Search for the cell housing the specified text and yield its (X, Y) center coordinate. 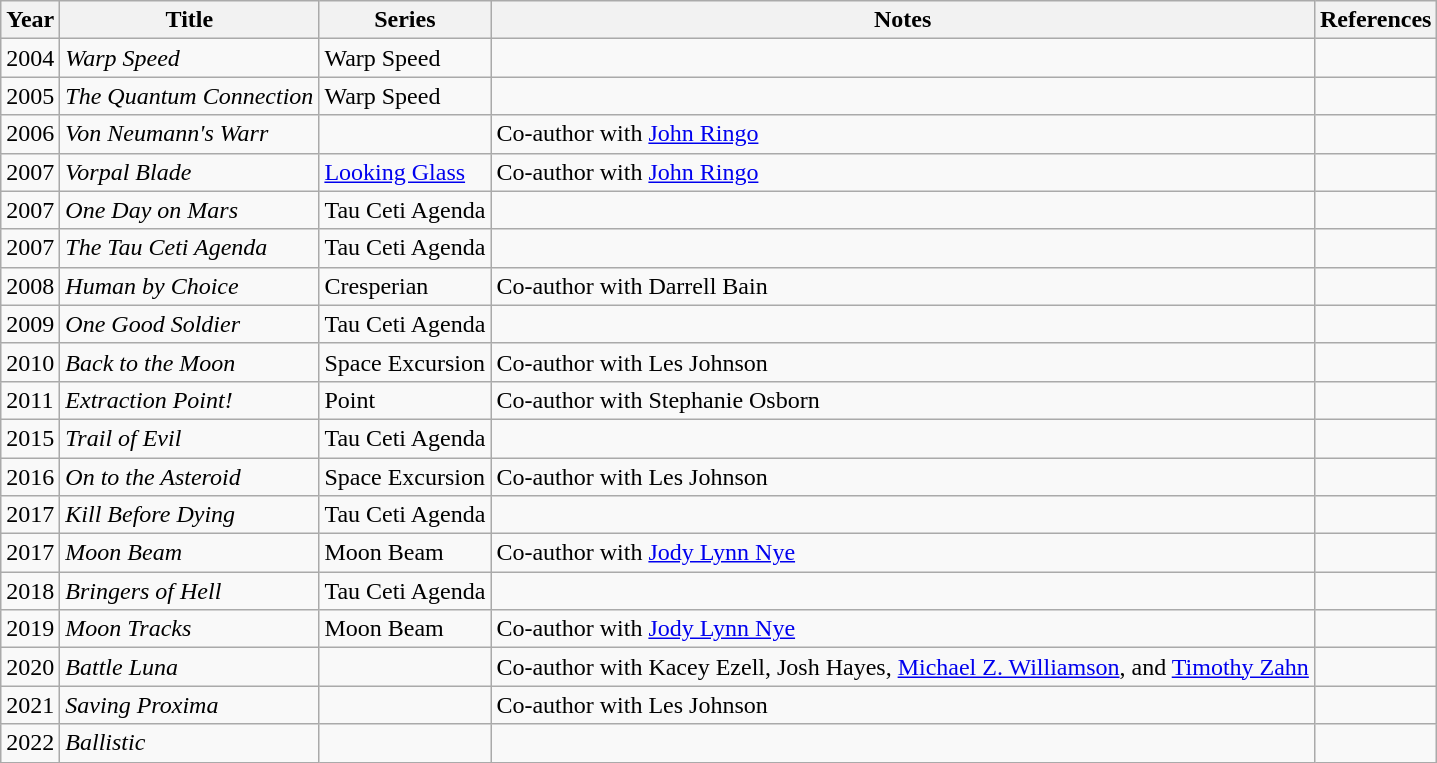
Co-author with Darrell Bain (903, 286)
2006 (30, 134)
2022 (30, 743)
References (1376, 20)
Year (30, 20)
2010 (30, 362)
2008 (30, 286)
2021 (30, 705)
On to the Asteroid (190, 477)
Saving Proxima (190, 705)
Vorpal Blade (190, 172)
Notes (903, 20)
Von Neumann's Warr (190, 134)
2018 (30, 591)
Extraction Point! (190, 400)
One Good Soldier (190, 324)
Title (190, 20)
2011 (30, 400)
One Day on Mars (190, 210)
Battle Luna (190, 667)
Co-author with Stephanie Osborn (903, 400)
Ballistic (190, 743)
Cresperian (405, 286)
Moon Tracks (190, 629)
2009 (30, 324)
2020 (30, 667)
2004 (30, 58)
Co-author with Kacey Ezell, Josh Hayes, Michael Z. Williamson, and Timothy Zahn (903, 667)
2015 (30, 438)
Series (405, 20)
The Quantum Connection (190, 96)
2005 (30, 96)
2019 (30, 629)
Back to the Moon (190, 362)
2016 (30, 477)
The Tau Ceti Agenda (190, 248)
Human by Choice (190, 286)
Point (405, 400)
Bringers of Hell (190, 591)
Kill Before Dying (190, 515)
Trail of Evil (190, 438)
Looking Glass (405, 172)
